Pinpoint the cell where the given text exists, returning its (X, Y) midpoint coordinate. 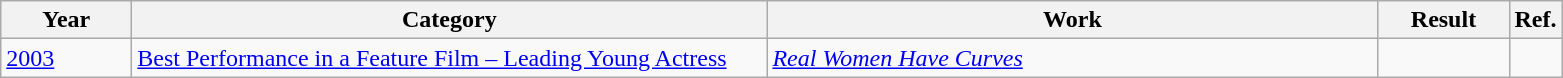
Year (66, 20)
Ref. (1536, 20)
Real Women Have Curves (1072, 58)
Result (1444, 20)
Work (1072, 20)
Best Performance in a Feature Film – Leading Young Actress (450, 58)
Category (450, 20)
2003 (66, 58)
